Return the [x, y] coordinate for the center point of the cell that contains the specified text.  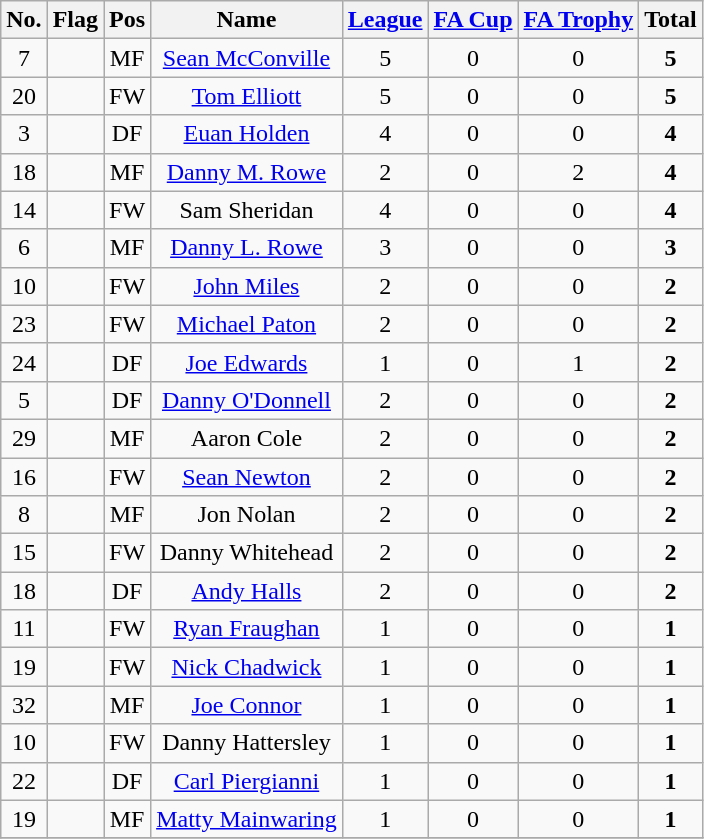
Michael Paton [247, 324]
No. [24, 20]
Sean McConville [247, 58]
14 [24, 210]
Carl Piergianni [247, 781]
Pos [128, 20]
32 [24, 705]
League [385, 20]
Danny Whitehead [247, 553]
Danny M. Rowe [247, 172]
Andy Halls [247, 591]
Total [671, 20]
6 [24, 248]
John Miles [247, 286]
Sam Sheridan [247, 210]
Tom Elliott [247, 96]
23 [24, 324]
Nick Chadwick [247, 667]
Sean Newton [247, 477]
Flag [75, 20]
Joe Edwards [247, 362]
Jon Nolan [247, 515]
29 [24, 438]
Matty Mainwaring [247, 819]
FA Trophy [578, 20]
11 [24, 629]
16 [24, 477]
Aaron Cole [247, 438]
7 [24, 58]
Ryan Fraughan [247, 629]
Danny L. Rowe [247, 248]
Joe Connor [247, 705]
Danny Hattersley [247, 743]
22 [24, 781]
FA Cup [473, 20]
Danny O'Donnell [247, 400]
20 [24, 96]
15 [24, 553]
24 [24, 362]
8 [24, 515]
Name [247, 20]
Euan Holden [247, 134]
